Locate the cell with the specified text and output its (x, y) center coordinate. 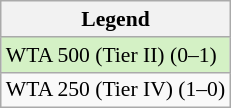
WTA 250 (Tier IV) (1–0) (116, 90)
WTA 500 (Tier II) (0–1) (116, 55)
Legend (116, 19)
